Extract the [x, y] coordinate from the center of the cell holding the provided text.  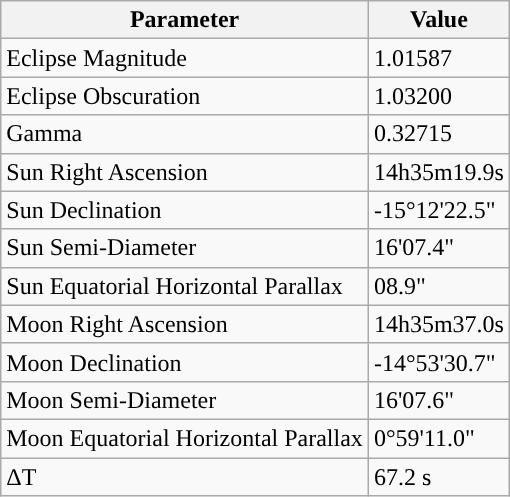
-15°12'22.5" [438, 210]
-14°53'30.7" [438, 362]
Moon Equatorial Horizontal Parallax [185, 438]
16'07.6" [438, 400]
Parameter [185, 20]
Sun Declination [185, 210]
Gamma [185, 134]
14h35m37.0s [438, 324]
08.9" [438, 286]
14h35m19.9s [438, 172]
0°59'11.0" [438, 438]
1.01587 [438, 58]
Sun Semi-Diameter [185, 248]
1.03200 [438, 96]
Value [438, 20]
ΔT [185, 477]
0.32715 [438, 134]
Moon Right Ascension [185, 324]
Eclipse Magnitude [185, 58]
Moon Semi-Diameter [185, 400]
Eclipse Obscuration [185, 96]
Sun Equatorial Horizontal Parallax [185, 286]
Moon Declination [185, 362]
67.2 s [438, 477]
Sun Right Ascension [185, 172]
16'07.4" [438, 248]
